Capture the cell that displays the provided text and extract its (X, Y) central coordinate. 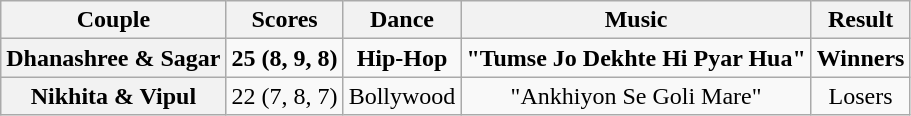
25 (8, 9, 8) (284, 58)
Winners (860, 58)
Dance (402, 20)
Hip-Hop (402, 58)
"Tumse Jo Dekhte Hi Pyar Hua" (636, 58)
Result (860, 20)
Music (636, 20)
"Ankhiyon Se Goli Mare" (636, 96)
Couple (114, 20)
Bollywood (402, 96)
22 (7, 8, 7) (284, 96)
Scores (284, 20)
Losers (860, 96)
Dhanashree & Sagar (114, 58)
Nikhita & Vipul (114, 96)
